Return [x, y] of the center of cell containing provided text 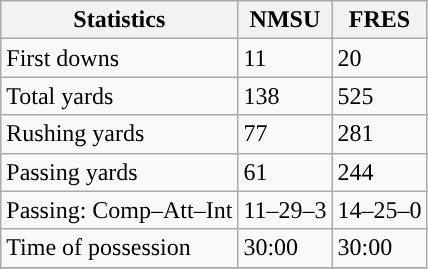
138 [285, 96]
Passing: Comp–Att–Int [120, 210]
525 [380, 96]
244 [380, 172]
61 [285, 172]
20 [380, 58]
11 [285, 58]
11–29–3 [285, 210]
14–25–0 [380, 210]
Statistics [120, 20]
FRES [380, 20]
Time of possession [120, 248]
77 [285, 134]
Rushing yards [120, 134]
281 [380, 134]
NMSU [285, 20]
Total yards [120, 96]
Passing yards [120, 172]
First downs [120, 58]
